Return (x, y) of the center of cell containing provided text 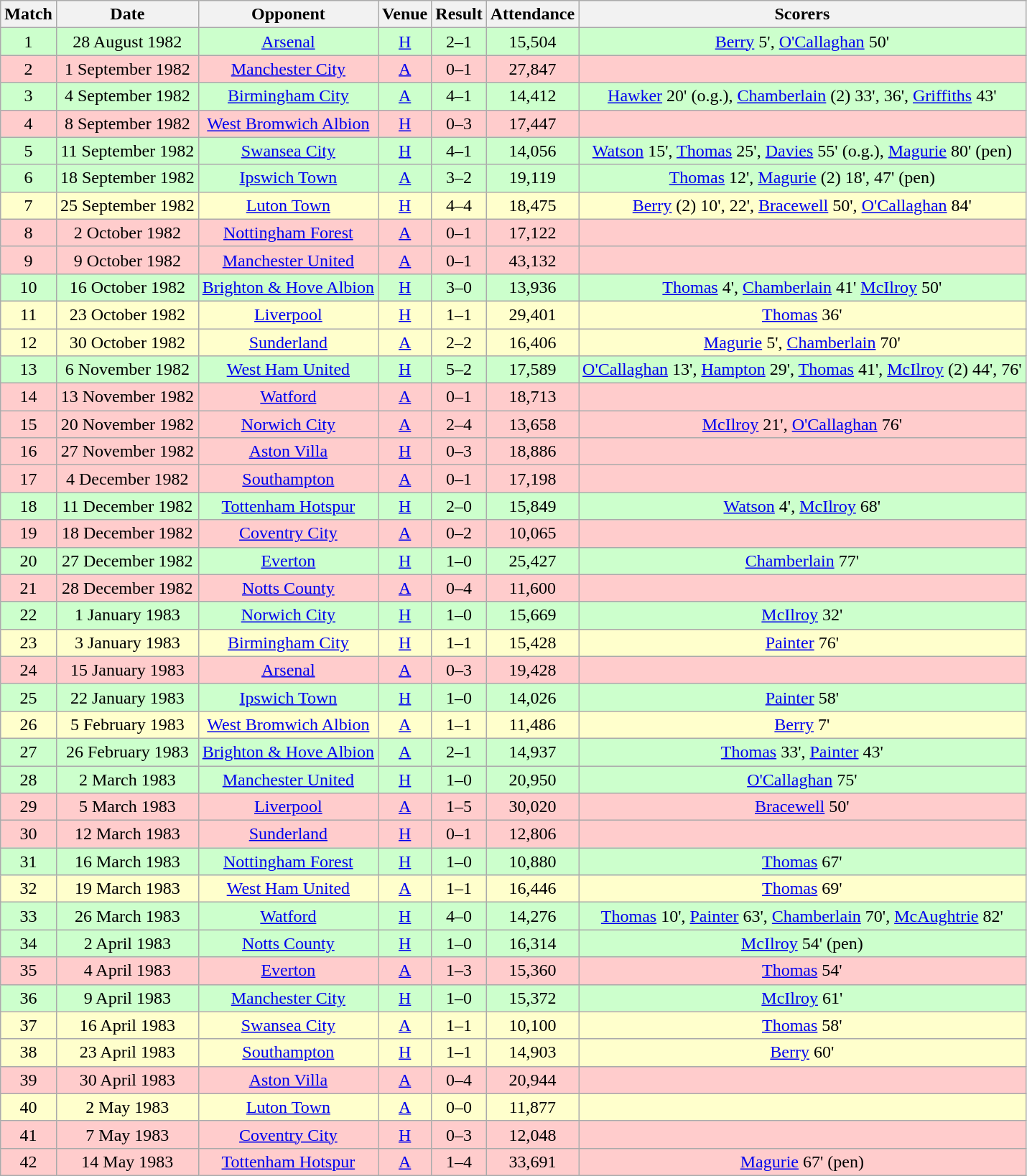
1 January 1983 (127, 615)
Berry 60' (803, 1053)
6 November 1982 (127, 370)
14,276 (532, 916)
10,065 (532, 533)
Attendance (532, 14)
2 May 1983 (127, 1107)
Thomas 67' (803, 862)
12,048 (532, 1134)
Painter 76' (803, 643)
18 September 1982 (127, 178)
13 (29, 370)
15 January 1983 (127, 670)
14,026 (532, 697)
15,372 (532, 998)
14,937 (532, 752)
Thomas 54' (803, 971)
2–4 (459, 424)
37 (29, 1025)
25,427 (532, 561)
16,446 (532, 889)
4 September 1982 (127, 96)
11 December 1982 (127, 506)
Opponent (288, 14)
Watson 4', McIlroy 68' (803, 506)
11 September 1982 (127, 151)
11,486 (532, 724)
Thomas 69' (803, 889)
Venue (405, 14)
26 (29, 724)
1–5 (459, 807)
24 (29, 670)
22 January 1983 (127, 697)
17,447 (532, 123)
4 (29, 123)
Thomas 36' (803, 314)
6 (29, 178)
26 March 1983 (127, 916)
Berry (2) 10', 22', Bracewell 50', O'Callaghan 84' (803, 205)
16 April 1983 (127, 1025)
23 (29, 643)
Date (127, 14)
Chamberlain 77' (803, 561)
13,658 (532, 424)
16 (29, 452)
42 (29, 1162)
14,056 (532, 151)
9 October 1982 (127, 260)
38 (29, 1053)
14,903 (532, 1053)
2 October 1982 (127, 233)
18 (29, 506)
43,132 (532, 260)
18,713 (532, 397)
30 (29, 834)
19,428 (532, 670)
1 September 1982 (127, 69)
8 September 1982 (127, 123)
Painter 58' (803, 697)
Watson 15', Thomas 25', Davies 55' (o.g.), Magurie 80' (pen) (803, 151)
2 (29, 69)
36 (29, 998)
29 (29, 807)
Bracewell 50' (803, 807)
Berry 5', O'Callaghan 50' (803, 42)
14 May 1983 (127, 1162)
22 (29, 615)
27 December 1982 (127, 561)
10,880 (532, 862)
13,936 (532, 287)
19,119 (532, 178)
9 April 1983 (127, 998)
Magurie 67' (pen) (803, 1162)
16,314 (532, 943)
McIlroy 21', O'Callaghan 76' (803, 424)
15,669 (532, 615)
Magurie 5', Chamberlain 70' (803, 342)
30,020 (532, 807)
McIlroy 32' (803, 615)
17,589 (532, 370)
25 (29, 697)
1–3 (459, 971)
O'Callaghan 75' (803, 779)
3–2 (459, 178)
12 (29, 342)
20 (29, 561)
29,401 (532, 314)
20,944 (532, 1080)
30 April 1983 (127, 1080)
10 (29, 287)
17,198 (532, 479)
15,428 (532, 643)
28 December 1982 (127, 588)
25 September 1982 (127, 205)
30 October 1982 (127, 342)
0–0 (459, 1107)
2 April 1983 (127, 943)
21 (29, 588)
3 January 1983 (127, 643)
2 March 1983 (127, 779)
34 (29, 943)
Match (29, 14)
McIlroy 61' (803, 998)
40 (29, 1107)
Thomas 58' (803, 1025)
11,877 (532, 1107)
19 March 1983 (127, 889)
23 April 1983 (127, 1053)
Scorers (803, 14)
12 March 1983 (127, 834)
14,412 (532, 96)
15,849 (532, 506)
5 (29, 151)
20 November 1982 (127, 424)
19 (29, 533)
33,691 (532, 1162)
32 (29, 889)
3–0 (459, 287)
27,847 (532, 69)
Thomas 4', Chamberlain 41' McIlroy 50' (803, 287)
11,600 (532, 588)
14 (29, 397)
15,504 (532, 42)
5 February 1983 (127, 724)
2–0 (459, 506)
16 March 1983 (127, 862)
18 December 1982 (127, 533)
23 October 1982 (127, 314)
27 November 1982 (127, 452)
27 (29, 752)
16,406 (532, 342)
4 December 1982 (127, 479)
0–2 (459, 533)
18,475 (532, 205)
18,886 (532, 452)
4–0 (459, 916)
15 (29, 424)
17 (29, 479)
7 (29, 205)
1 (29, 42)
9 (29, 260)
10,100 (532, 1025)
7 May 1983 (127, 1134)
Thomas 12', Magurie (2) 18', 47' (pen) (803, 178)
15,360 (532, 971)
4 April 1983 (127, 971)
O'Callaghan 13', Hampton 29', Thomas 41', McIlroy (2) 44', 76' (803, 370)
41 (29, 1134)
Berry 7' (803, 724)
28 August 1982 (127, 42)
16 October 1982 (127, 287)
17,122 (532, 233)
1–4 (459, 1162)
12,806 (532, 834)
McIlroy 54' (pen) (803, 943)
Result (459, 14)
20,950 (532, 779)
28 (29, 779)
33 (29, 916)
11 (29, 314)
26 February 1983 (127, 752)
Hawker 20' (o.g.), Chamberlain (2) 33', 36', Griffiths 43' (803, 96)
31 (29, 862)
13 November 1982 (127, 397)
3 (29, 96)
5–2 (459, 370)
35 (29, 971)
2–2 (459, 342)
5 March 1983 (127, 807)
Thomas 10', Painter 63', Chamberlain 70', McAughtrie 82' (803, 916)
8 (29, 233)
Thomas 33', Painter 43' (803, 752)
39 (29, 1080)
4–4 (459, 205)
